Detect which cell encompasses the target text, then output its [X, Y] center coordinate. 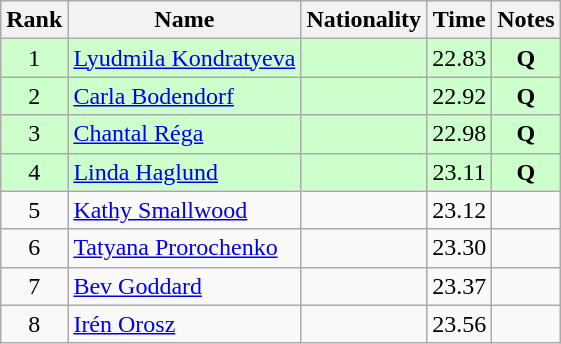
Bev Goddard [184, 286]
Time [460, 20]
23.56 [460, 324]
22.83 [460, 58]
23.12 [460, 210]
Lyudmila Kondratyeva [184, 58]
Nationality [364, 20]
5 [34, 210]
23.30 [460, 248]
23.11 [460, 172]
22.92 [460, 96]
Notes [526, 20]
Carla Bodendorf [184, 96]
Kathy Smallwood [184, 210]
Rank [34, 20]
Irén Orosz [184, 324]
Tatyana Prorochenko [184, 248]
6 [34, 248]
1 [34, 58]
23.37 [460, 286]
4 [34, 172]
2 [34, 96]
8 [34, 324]
3 [34, 134]
Name [184, 20]
Linda Haglund [184, 172]
7 [34, 286]
22.98 [460, 134]
Chantal Réga [184, 134]
